Capture the cell that displays the provided text and extract its (X, Y) central coordinate. 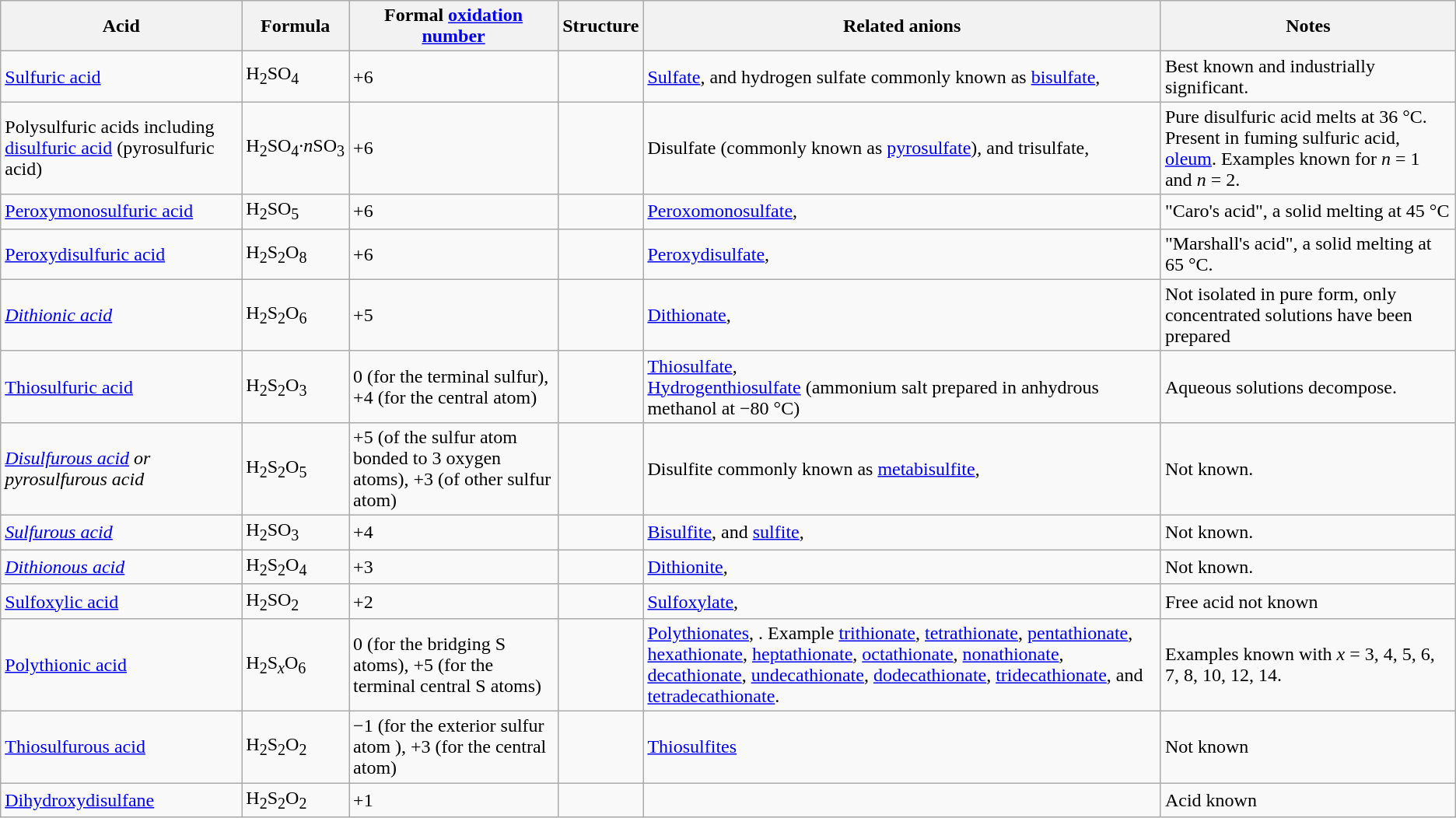
Dithionate, (902, 315)
Not known (1308, 747)
Not isolated in pure form, only concentrated solutions have been prepared (1308, 315)
Acid (121, 26)
Dithionic acid (121, 315)
"Marshall's acid", a solid melting at 65 °C. (1308, 253)
Sulfate, and hydrogen sulfate commonly known as bisulfate, (902, 76)
H2S2O3 (296, 386)
Sulfoxylic acid (121, 601)
Peroxymonosulfuric acid (121, 211)
H2SO2 (296, 601)
Thiosulfites (902, 747)
"Caro's acid", a solid melting at 45 °C (1308, 211)
Peroxydisulfuric acid (121, 253)
+4 (454, 533)
+3 (454, 567)
H2S2O5 (296, 468)
Sulfuric acid (121, 76)
Disulfurous acid or pyrosulfurous acid (121, 468)
−1 (for the exterior sulfur atom ), +3 (for the central atom) (454, 747)
H2SO4 (296, 76)
Free acid not known (1308, 601)
Examples known with x = 3, 4, 5, 6, 7, 8, 10, 12, 14. (1308, 666)
Structure (600, 26)
H2SxO6 (296, 666)
+2 (454, 601)
+1 (454, 800)
Polythionic acid (121, 666)
Peroxydisulfate, (902, 253)
Thiosulfuric acid (121, 386)
H2S2O8 (296, 253)
Formal oxidation number (454, 26)
Aqueous solutions decompose. (1308, 386)
Disulfite commonly known as metabisulfite, (902, 468)
0 (for the terminal sulfur), +4 (for the central atom) (454, 386)
Polysulfuric acids including disulfuric acid (pyrosulfuric acid) (121, 148)
Disulfate (commonly known as pyrosulfate), and trisulfate, (902, 148)
H2S2O6 (296, 315)
Best known and industrially significant. (1308, 76)
Related anions (902, 26)
+5 (454, 315)
H2SO5 (296, 211)
Pure disulfuric acid melts at 36 °C. Present in fuming sulfuric acid, oleum. Examples known for n = 1 and n = 2. (1308, 148)
+5 (of the sulfur atom bonded to 3 oxygen atoms), +3 (of other sulfur atom) (454, 468)
Dithionous acid (121, 567)
Acid known (1308, 800)
Sulfoxylate, (902, 601)
Bisulfite, and sulfite, (902, 533)
Dithionite, (902, 567)
Thiosulfurous acid (121, 747)
Sulfurous acid (121, 533)
H2S2O4 (296, 567)
Notes (1308, 26)
Dihydroxydisulfane (121, 800)
0 (for the bridging S atoms), +5 (for the terminal central S atoms) (454, 666)
Thiosulfate, Hydrogenthiosulfate (ammonium salt prepared in anhydrous methanol at −80 °C) (902, 386)
H2SO3 (296, 533)
Formula (296, 26)
H2SO4·nSO3 (296, 148)
Peroxomonosulfate, (902, 211)
